Extract the (x, y) coordinate from the center of the cell holding the provided text.  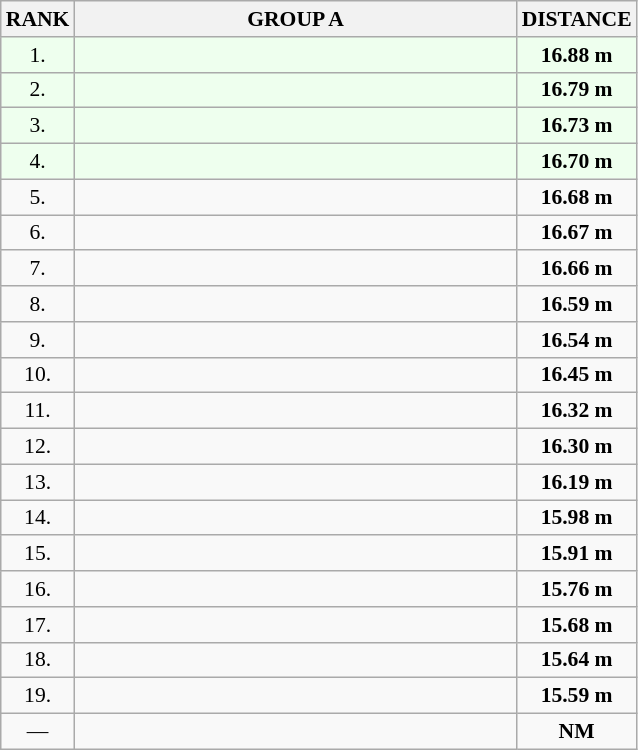
19. (38, 696)
16.66 m (577, 269)
16.70 m (577, 162)
15.91 m (577, 554)
16.30 m (577, 447)
17. (38, 625)
15.59 m (577, 696)
15. (38, 554)
11. (38, 411)
18. (38, 660)
7. (38, 269)
2. (38, 90)
— (38, 732)
15.98 m (577, 518)
DISTANCE (577, 19)
15.64 m (577, 660)
16.32 m (577, 411)
NM (577, 732)
16.45 m (577, 375)
RANK (38, 19)
13. (38, 482)
16.59 m (577, 304)
8. (38, 304)
3. (38, 126)
16.88 m (577, 55)
14. (38, 518)
15.68 m (577, 625)
15.76 m (577, 589)
16.73 m (577, 126)
5. (38, 197)
16. (38, 589)
16.79 m (577, 90)
1. (38, 55)
16.19 m (577, 482)
16.68 m (577, 197)
12. (38, 447)
16.67 m (577, 233)
10. (38, 375)
16.54 m (577, 340)
4. (38, 162)
6. (38, 233)
9. (38, 340)
GROUP A (295, 19)
